Locate the cell with the specified text and output its [X, Y] center coordinate. 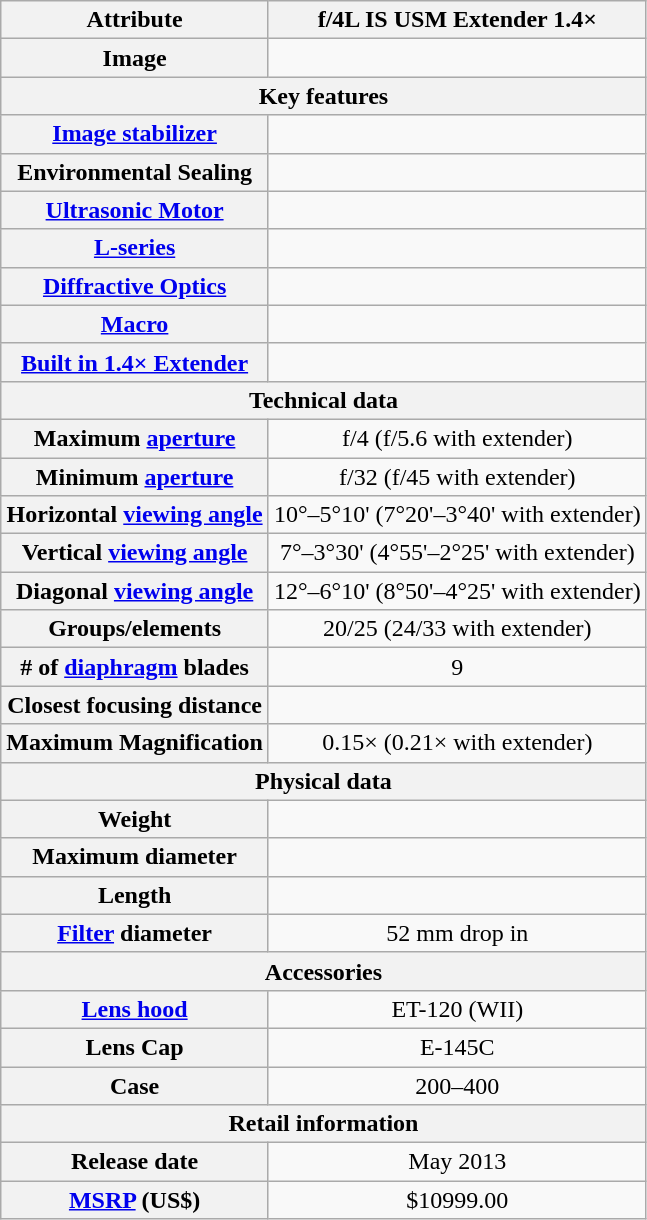
Retail information [324, 1124]
Technical data [324, 400]
Image stabilizer [135, 134]
Release date [135, 1162]
May 2013 [457, 1162]
f/4L IS USM Extender 1.4× [457, 20]
$10999.00 [457, 1200]
Macro [135, 324]
MSRP (US$) [135, 1200]
Length [135, 895]
Vertical viewing angle [135, 553]
Maximum diameter [135, 857]
E-145C [457, 1047]
Groups/elements [135, 629]
Weight [135, 819]
12°–6°10' (8°50'–4°25' with extender) [457, 591]
200–400 [457, 1085]
20/25 (24/33 with extender) [457, 629]
Maximum aperture [135, 438]
Accessories [324, 971]
Physical data [324, 781]
Key features [324, 96]
9 [457, 667]
Minimum aperture [135, 477]
Case [135, 1085]
# of diaphragm blades [135, 667]
Image [135, 58]
Diffractive Optics [135, 286]
L-series [135, 248]
f/32 (f/45 with extender) [457, 477]
Lens Cap [135, 1047]
Built in 1.4× Extender [135, 362]
10°–5°10' (7°20'–3°40' with extender) [457, 515]
Diagonal viewing angle [135, 591]
Ultrasonic Motor [135, 210]
7°–3°30' (4°55'–2°25' with extender) [457, 553]
0.15× (0.21× with extender) [457, 743]
Horizontal viewing angle [135, 515]
f/4 (f/5.6 with extender) [457, 438]
ET-120 (WII) [457, 1009]
Filter diameter [135, 933]
Attribute [135, 20]
Maximum Magnification [135, 743]
Closest focusing distance [135, 705]
52 mm drop in [457, 933]
Lens hood [135, 1009]
Environmental Sealing [135, 172]
